Return [X, Y] of the center of cell containing provided text 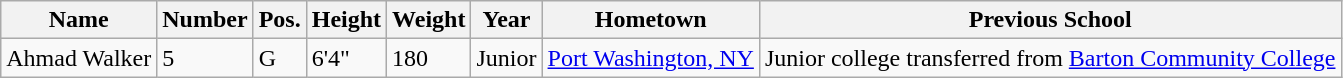
Name [79, 20]
Pos. [280, 20]
Hometown [650, 20]
Weight [429, 20]
5 [205, 58]
180 [429, 58]
Junior [506, 58]
6'4" [346, 58]
Number [205, 20]
Ahmad Walker [79, 58]
Previous School [1050, 20]
Year [506, 20]
Junior college transferred from Barton Community College [1050, 58]
Port Washington, NY [650, 58]
G [280, 58]
Height [346, 20]
